Output the [X, Y] coordinate of the center of the cell containing the given text.  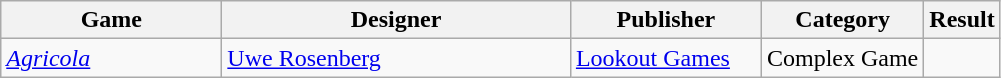
Publisher [666, 20]
Complex Game [842, 58]
Designer [396, 20]
Result [962, 20]
Game [112, 20]
Category [842, 20]
Agricola [112, 58]
Lookout Games [666, 58]
Uwe Rosenberg [396, 58]
